From the cell containing the given text, extract its center point as (X, Y) coordinate. 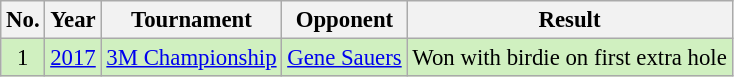
1 (23, 58)
3M Championship (192, 58)
2017 (73, 58)
No. (23, 20)
Gene Sauers (344, 58)
Won with birdie on first extra hole (570, 58)
Year (73, 20)
Opponent (344, 20)
Result (570, 20)
Tournament (192, 20)
